Extract the (X, Y) coordinate from the center of the cell holding the provided text.  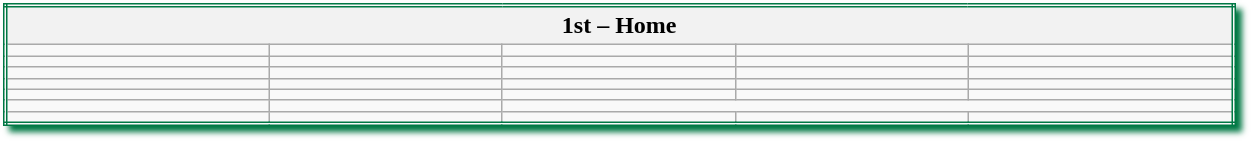
1st – Home (619, 25)
